Detect which cell encompasses the target text, then output its [X, Y] center coordinate. 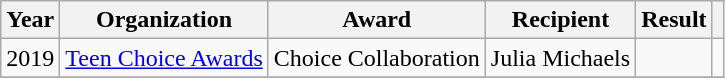
Recipient [560, 20]
Teen Choice Awards [164, 58]
Organization [164, 20]
Julia Michaels [560, 58]
Award [376, 20]
Year [30, 20]
2019 [30, 58]
Choice Collaboration [376, 58]
Result [674, 20]
